Find where the given text appears and provide that cell's center as (x, y) coordinate. 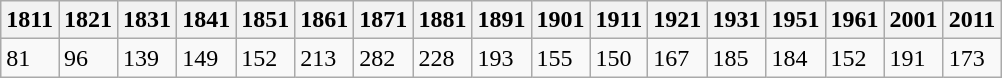
1861 (324, 20)
1851 (266, 20)
191 (914, 58)
1891 (502, 20)
139 (148, 58)
1881 (442, 20)
173 (972, 58)
1901 (560, 20)
282 (384, 58)
149 (206, 58)
1961 (854, 20)
155 (560, 58)
184 (796, 58)
96 (88, 58)
1921 (678, 20)
1871 (384, 20)
167 (678, 58)
81 (30, 58)
150 (619, 58)
1811 (30, 20)
1951 (796, 20)
1831 (148, 20)
1841 (206, 20)
2001 (914, 20)
185 (736, 58)
1911 (619, 20)
1931 (736, 20)
2011 (972, 20)
213 (324, 58)
1821 (88, 20)
193 (502, 58)
228 (442, 58)
